Search for the cell housing the specified text and yield its (X, Y) center coordinate. 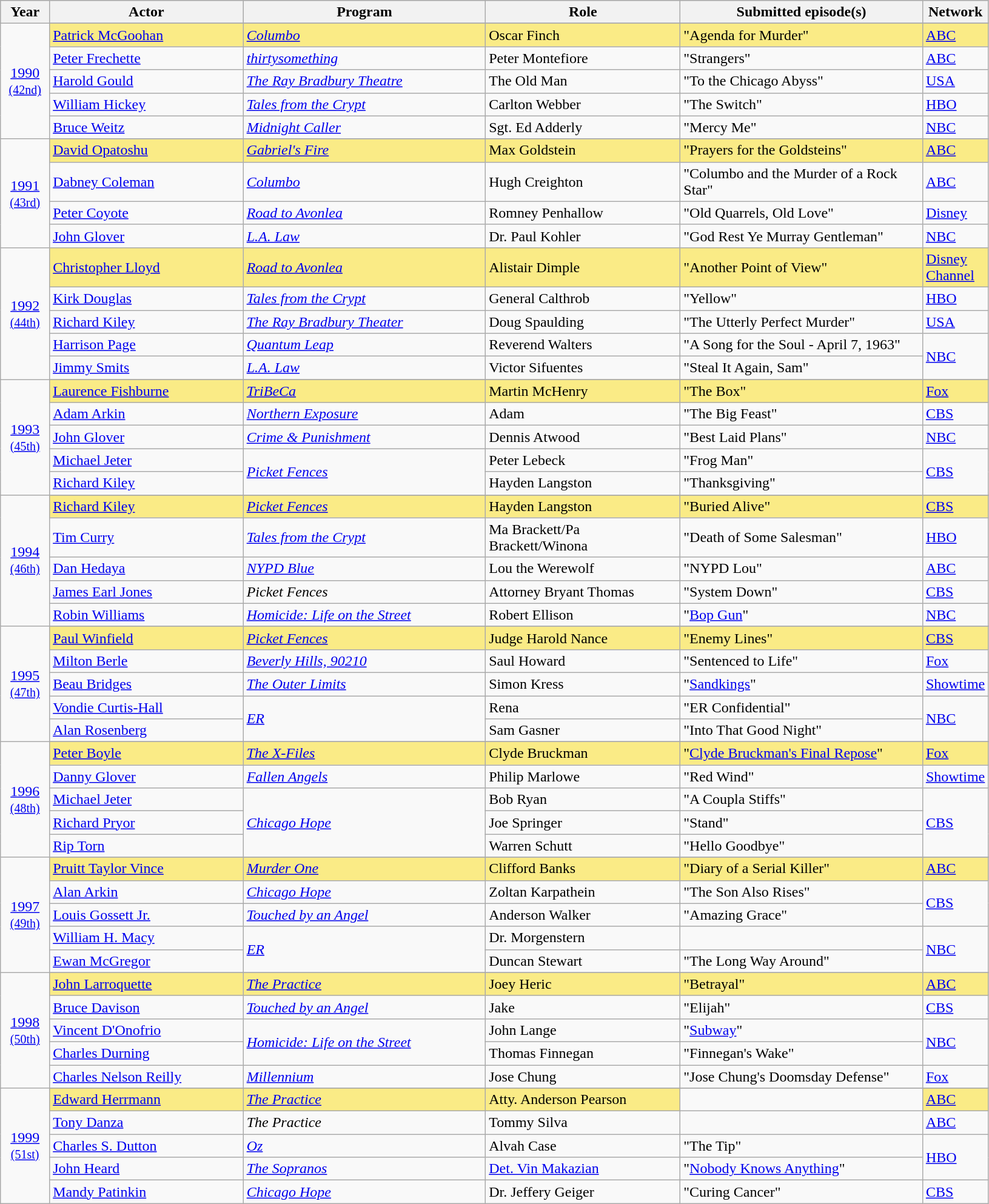
Pruitt Taylor Vince (147, 869)
Robin Williams (147, 615)
"Hello Goodbye" (802, 846)
Carlton Webber (583, 104)
Clifford Banks (583, 869)
Vincent D'Onofrio (147, 1030)
The Old Man (583, 81)
Christopher Lloyd (147, 267)
Fallen Angels (364, 777)
Doug Spaulding (583, 322)
"Betrayal" (802, 984)
Charles Durning (147, 1053)
Dan Hedaya (147, 569)
"Steal It Again, Sam" (802, 368)
Vondie Curtis-Hall (147, 707)
"Stand" (802, 823)
Joey Heric (583, 984)
thirtysomething (364, 58)
Beverly Hills, 90210 (364, 661)
Tony Danza (147, 1123)
Louis Gossett Jr. (147, 915)
"The Box" (802, 391)
Victor Sifuentes (583, 368)
"Strangers" (802, 58)
Alvah Case (583, 1146)
Disney Channel (955, 267)
Midnight Caller (364, 127)
"Frog Man" (802, 460)
The Ray Bradbury Theatre (364, 81)
"The Son Also Rises" (802, 892)
Philip Marlowe (583, 777)
Charles Nelson Reilly (147, 1076)
"Columbo and the Murder of a Rock Star" (802, 182)
"System Down" (802, 592)
Clyde Bruckman (583, 754)
Attorney Bryant Thomas (583, 592)
William H. Macy (147, 938)
"Red Wind" (802, 777)
Dabney Coleman (147, 182)
John Larroquette (147, 984)
Atty. Anderson Pearson (583, 1100)
Bob Ryan (583, 800)
Alistair Dimple (583, 267)
Adam (583, 414)
The Outer Limits (364, 684)
"A Coupla Stiffs" (802, 800)
Lou the Werewolf (583, 569)
"Sentenced to Life" (802, 661)
Jake (583, 1007)
"Diary of a Serial Killer" (802, 869)
Max Goldstein (583, 150)
"Death of Some Salesman" (802, 537)
Edward Herrmann (147, 1100)
"God Rest Ye Murray Gentleman" (802, 236)
Romney Penhallow (583, 213)
Jimmy Smits (147, 368)
Sam Gasner (583, 731)
Crime & Punishment (364, 437)
"Enemy Lines" (802, 638)
Simon Kress (583, 684)
"Jose Chung's Doomsday Defense" (802, 1076)
Northern Exposure (364, 414)
"Elijah" (802, 1007)
"Agenda for Murder" (802, 35)
William Hickey (147, 104)
"Subway" (802, 1030)
1998(50th) (25, 1030)
"Into That Good Night" (802, 731)
Thomas Finnegan (583, 1053)
Danny Glover (147, 777)
Tommy Silva (583, 1123)
1993(45th) (25, 437)
Peter Boyle (147, 754)
"Bop Gun" (802, 615)
Network (955, 12)
Actor (147, 12)
Millennium (364, 1076)
TriBeCa (364, 391)
The Sopranos (364, 1169)
Program (364, 12)
Harold Gould (147, 81)
Richard Pryor (147, 823)
Rip Torn (147, 846)
Peter Montefiore (583, 58)
NYPD Blue (364, 569)
Warren Schutt (583, 846)
"The Switch" (802, 104)
"The Long Way Around" (802, 961)
"Buried Alive" (802, 506)
Year (25, 12)
Bruce Davison (147, 1007)
1994(46th) (25, 560)
James Earl Jones (147, 592)
1999(51st) (25, 1146)
Tim Curry (147, 537)
Laurence Fishburne (147, 391)
"A Song for the Soul - April 7, 1963" (802, 345)
"Nobody Knows Anything" (802, 1169)
Dr. Morgenstern (583, 938)
Ma Brackett/Pa Brackett/Winona (583, 537)
Rena (583, 707)
Murder One (364, 869)
John Heard (147, 1169)
Anderson Walker (583, 915)
Hugh Creighton (583, 182)
Alan Rosenberg (147, 731)
1990(42nd) (25, 81)
Jose Chung (583, 1076)
"The Big Feast" (802, 414)
Patrick McGoohan (147, 35)
"The Tip" (802, 1146)
"ER Confidential" (802, 707)
Peter Frechette (147, 58)
"Yellow" (802, 298)
Ewan McGregor (147, 961)
Duncan Stewart (583, 961)
The X-Files (364, 754)
"Sandkings" (802, 684)
1996(48th) (25, 800)
"Thanksgiving" (802, 483)
"NYPD Lou" (802, 569)
"To the Chicago Abyss" (802, 81)
Kirk Douglas (147, 298)
"Curing Cancer" (802, 1192)
"Another Point of View" (802, 267)
Role (583, 12)
Martin McHenry (583, 391)
David Opatoshu (147, 150)
Alan Arkin (147, 892)
"Mercy Me" (802, 127)
"Prayers for the Goldsteins" (802, 150)
"Old Quarrels, Old Love" (802, 213)
Adam Arkin (147, 414)
1992(44th) (25, 313)
Oscar Finch (583, 35)
General Calthrob (583, 298)
Robert Ellison (583, 615)
"Clyde Bruckman's Final Repose" (802, 754)
Peter Lebeck (583, 460)
1991(43rd) (25, 193)
"Best Laid Plans" (802, 437)
Saul Howard (583, 661)
John Lange (583, 1030)
"Amazing Grace" (802, 915)
Bruce Weitz (147, 127)
"Finnegan's Wake" (802, 1053)
Beau Bridges (147, 684)
Submitted episode(s) (802, 12)
Reverend Walters (583, 345)
1997(49th) (25, 915)
Zoltan Karpathein (583, 892)
Paul Winfield (147, 638)
Harrison Page (147, 345)
Joe Springer (583, 823)
Judge Harold Nance (583, 638)
1995(47th) (25, 684)
Disney (955, 213)
Milton Berle (147, 661)
Charles S. Dutton (147, 1146)
Mandy Patinkin (147, 1192)
Gabriel's Fire (364, 150)
Dr. Paul Kohler (583, 236)
Sgt. Ed Adderly (583, 127)
Dennis Atwood (583, 437)
"The Utterly Perfect Murder" (802, 322)
Oz (364, 1146)
Peter Coyote (147, 213)
Dr. Jeffery Geiger (583, 1192)
The Ray Bradbury Theater (364, 322)
Quantum Leap (364, 345)
Det. Vin Makazian (583, 1169)
